Identify which cell holds the provided text, then report its (x, y) central coordinate. 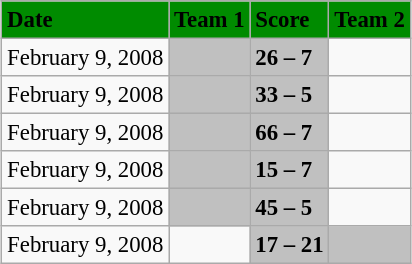
Team 1 (210, 20)
17 – 21 (290, 245)
26 – 7 (290, 57)
15 – 7 (290, 170)
Team 2 (370, 20)
Score (290, 20)
45 – 5 (290, 208)
33 – 5 (290, 95)
Date (86, 20)
66 – 7 (290, 133)
